Return (X, Y) of the center of cell containing provided text 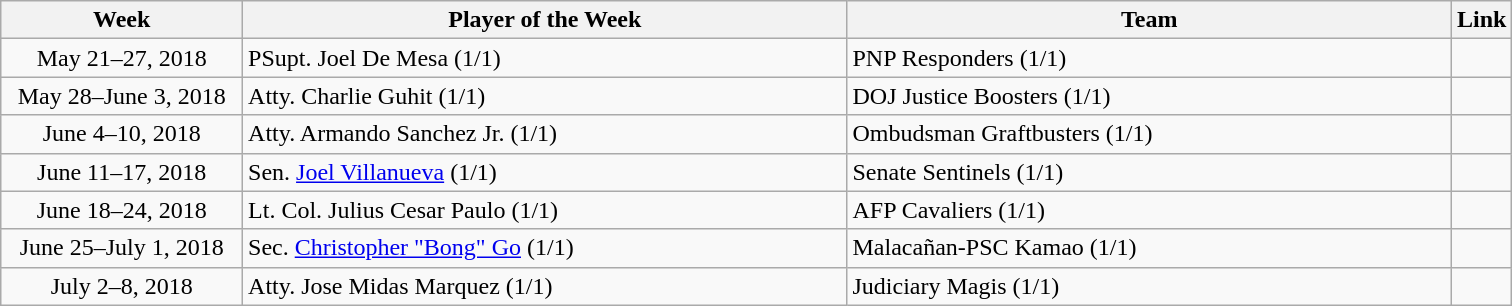
Player of the Week (545, 20)
Team (1149, 20)
Malacañan-PSC Kamao (1/1) (1149, 248)
Ombudsman Graftbusters (1/1) (1149, 134)
Atty. Armando Sanchez Jr. (1/1) (545, 134)
June 25–July 1, 2018 (122, 248)
PSupt. Joel De Mesa (1/1) (545, 58)
May 21–27, 2018 (122, 58)
Sen. Joel Villanueva (1/1) (545, 172)
May 28–June 3, 2018 (122, 96)
June 18–24, 2018 (122, 210)
DOJ Justice Boosters (1/1) (1149, 96)
June 4–10, 2018 (122, 134)
Senate Sentinels (1/1) (1149, 172)
PNP Responders (1/1) (1149, 58)
Atty. Charlie Guhit (1/1) (545, 96)
Atty. Jose Midas Marquez (1/1) (545, 286)
June 11–17, 2018 (122, 172)
Sec. Christopher "Bong" Go (1/1) (545, 248)
Week (122, 20)
AFP Cavaliers (1/1) (1149, 210)
Judiciary Magis (1/1) (1149, 286)
Lt. Col. Julius Cesar Paulo (1/1) (545, 210)
Link (1481, 20)
July 2–8, 2018 (122, 286)
